From the cell containing the given text, extract its center point as [x, y] coordinate. 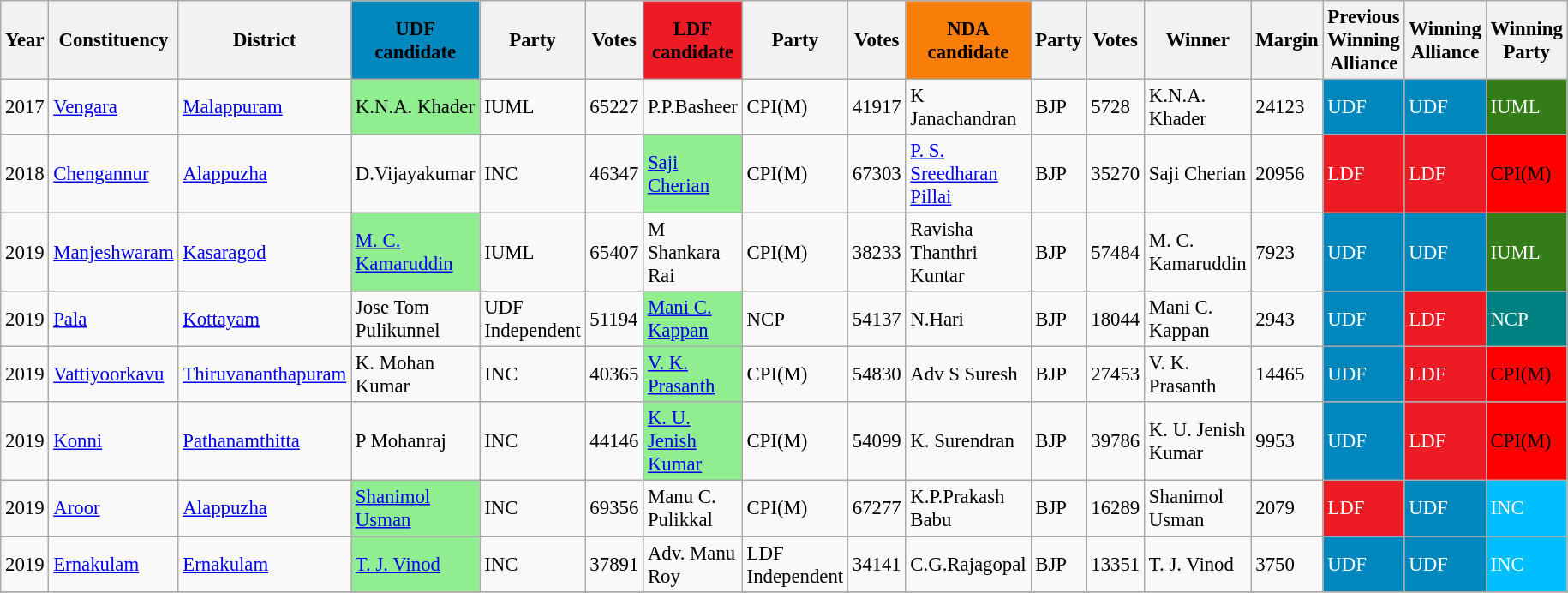
7923 [1287, 253]
5728 [1116, 108]
41917 [877, 108]
District [265, 40]
27453 [1116, 375]
40365 [614, 375]
Constituency [113, 40]
Previous Winning Alliance [1364, 40]
Aroor [113, 509]
Adv S Suresh [968, 375]
C.G.Rajagopal [968, 564]
20956 [1287, 174]
38233 [877, 253]
P.P.Basheer [693, 108]
Malappuram [265, 108]
Thiruvananthapuram [265, 375]
Winning Party [1527, 40]
UDF Independent [533, 319]
LDF Independent [795, 564]
P. S. Sreedharan Pillai [968, 174]
67303 [877, 174]
Pala [113, 319]
51194 [614, 319]
2943 [1287, 319]
NDA candidate [968, 40]
Chengannur [113, 174]
K Janachandran [968, 108]
Manu C. Pulikkal [693, 509]
Adv. Manu Roy [693, 564]
16289 [1116, 509]
44146 [614, 442]
13351 [1116, 564]
P Mohanraj [416, 442]
67277 [877, 509]
Jose Tom Pulikunnel [416, 319]
65227 [614, 108]
Margin [1287, 40]
K. Surendran [968, 442]
54099 [877, 442]
35270 [1116, 174]
2017 [25, 108]
Pathanamthitta [265, 442]
Year [25, 40]
65407 [614, 253]
Ravisha Thanthri Kuntar [968, 253]
3750 [1287, 564]
18044 [1116, 319]
54830 [877, 375]
Kasaragod [265, 253]
UDF candidate [416, 40]
M Shankara Rai [693, 253]
69356 [614, 509]
LDF candidate [693, 40]
Winning Alliance [1445, 40]
Manjeshwaram [113, 253]
39786 [1116, 442]
D.Vijayakumar [416, 174]
Vattiyoorkavu [113, 375]
34141 [877, 564]
2018 [25, 174]
2079 [1287, 509]
46347 [614, 174]
24123 [1287, 108]
37891 [614, 564]
14465 [1287, 375]
Konni [113, 442]
57484 [1116, 253]
Kottayam [265, 319]
K.P.Prakash Babu [968, 509]
9953 [1287, 442]
54137 [877, 319]
N.Hari [968, 319]
K. Mohan Kumar [416, 375]
Winner [1198, 40]
Vengara [113, 108]
